Determine the (x, y) coordinate at the center of the cell enclosing the given text.  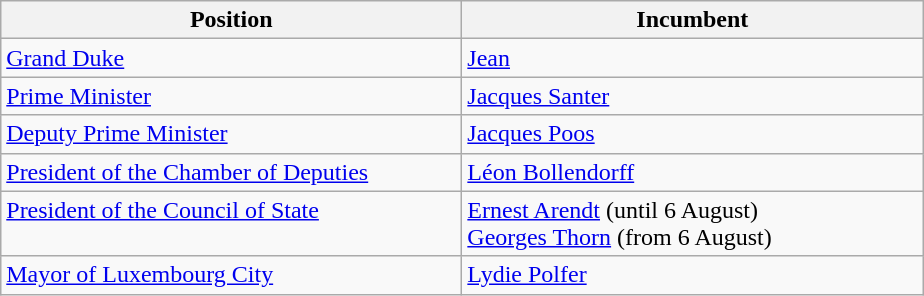
Léon Bollendorff (692, 172)
Jean (692, 58)
Lydie Polfer (692, 275)
Jacques Santer (692, 96)
Jacques Poos (692, 134)
Mayor of Luxembourg City (232, 275)
Position (232, 20)
President of the Chamber of Deputies (232, 172)
Prime Minister (232, 96)
Ernest Arendt (until 6 August) Georges Thorn (from 6 August) (692, 224)
Grand Duke (232, 58)
Incumbent (692, 20)
President of the Council of State (232, 224)
Deputy Prime Minister (232, 134)
